Provide the [x, y] coordinate of the cell's center where the given text is located.  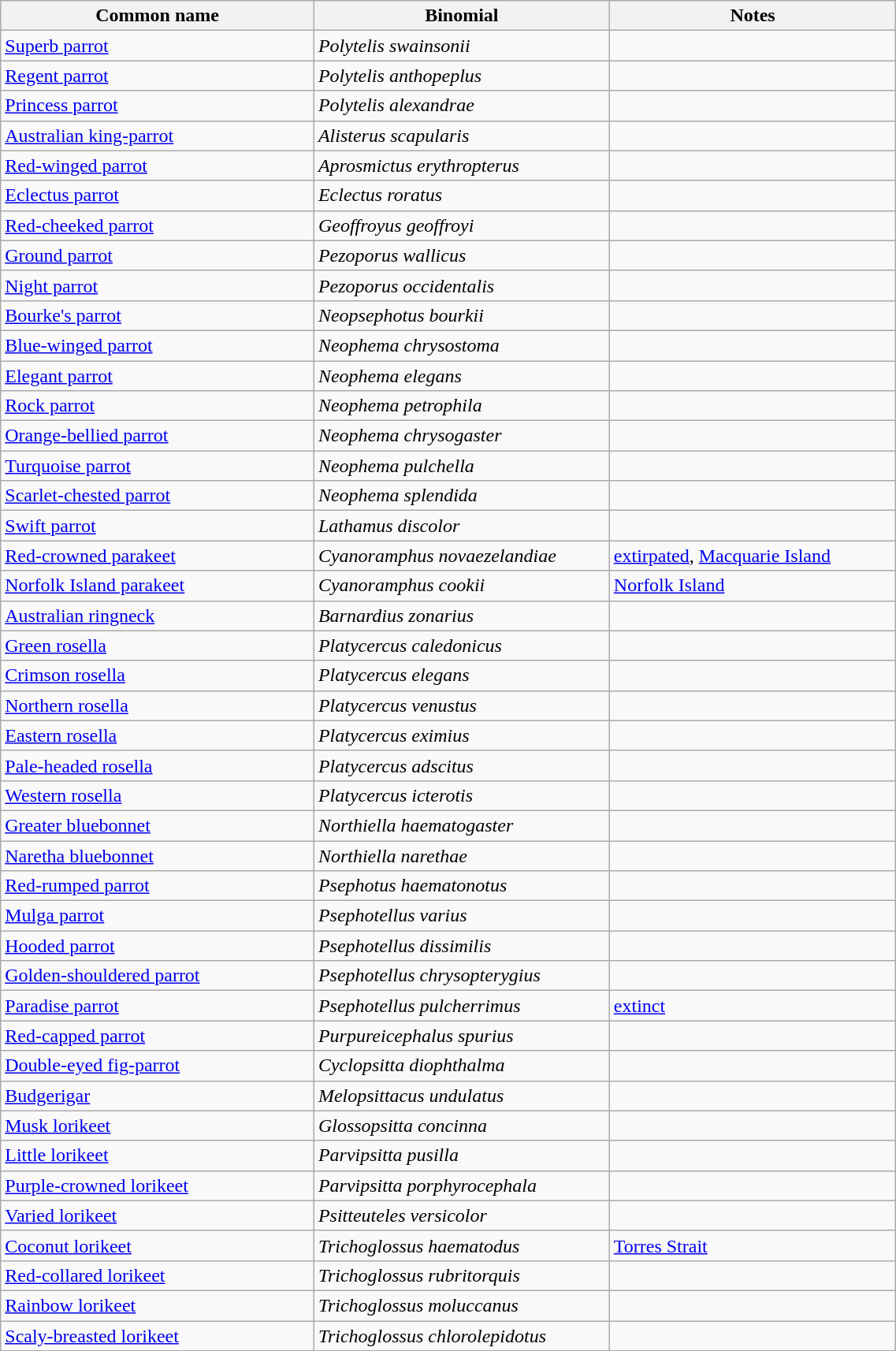
Northern rosella [158, 705]
Lathamus discolor [462, 526]
Golden-shouldered parrot [158, 976]
Regent parrot [158, 76]
Night parrot [158, 285]
Platycercus icterotis [462, 795]
Trichoglossus moluccanus [462, 1305]
Red-rumped parrot [158, 886]
Varied lorikeet [158, 1215]
Neophema pulchella [462, 466]
Platycercus adscitus [462, 765]
Cyanoramphus cookii [462, 586]
Neophema splendida [462, 496]
Rainbow lorikeet [158, 1305]
Neophema petrophila [462, 406]
Eastern rosella [158, 735]
Platycercus venustus [462, 705]
Australian ringneck [158, 616]
Psephotellus pulcherrimus [462, 1006]
Binomial [462, 16]
Parvipsitta pusilla [462, 1156]
Coconut lorikeet [158, 1245]
Geoffroyus geoffroyi [462, 225]
Platycercus elegans [462, 675]
Greater bluebonnet [158, 825]
Mulga parrot [158, 916]
Melopsittacus undulatus [462, 1096]
Platycercus caledonicus [462, 646]
Western rosella [158, 795]
Paradise parrot [158, 1006]
Little lorikeet [158, 1156]
Eclectus parrot [158, 195]
extirpated, Macquarie Island [753, 556]
Elegant parrot [158, 376]
Scaly-breasted lorikeet [158, 1336]
Platycercus eximius [462, 735]
Psephotellus varius [462, 916]
Red-crowned parakeet [158, 556]
Pezoporus occidentalis [462, 285]
Princess parrot [158, 106]
Norfolk Island parakeet [158, 586]
Orange-bellied parrot [158, 436]
Psephotus haematonotus [462, 886]
Polytelis swainsonii [462, 46]
Polytelis alexandrae [462, 106]
Purpureicephalus spurius [462, 1036]
Green rosella [158, 646]
Northiella narethae [462, 855]
Turquoise parrot [158, 466]
Aprosmictus erythropterus [462, 166]
Cyclopsitta diophthalma [462, 1066]
Neophema elegans [462, 376]
Psephotellus dissimilis [462, 946]
Neophema chrysogaster [462, 436]
Notes [753, 16]
Scarlet-chested parrot [158, 496]
extinct [753, 1006]
Barnardius zonarius [462, 616]
Psephotellus chrysopterygius [462, 976]
Red-collared lorikeet [158, 1275]
Cyanoramphus novaezelandiae [462, 556]
Blue-winged parrot [158, 345]
Double-eyed fig-parrot [158, 1066]
Rock parrot [158, 406]
Hooded parrot [158, 946]
Torres Strait [753, 1245]
Trichoglossus haematodus [462, 1245]
Alisterus scapularis [462, 136]
Pale-headed rosella [158, 765]
Ground parrot [158, 255]
Psitteuteles versicolor [462, 1215]
Pezoporus wallicus [462, 255]
Neopsephotus bourkii [462, 315]
Musk lorikeet [158, 1126]
Eclectus roratus [462, 195]
Polytelis anthopeplus [462, 76]
Red-cheeked parrot [158, 225]
Superb parrot [158, 46]
Glossopsitta concinna [462, 1126]
Purple-crowned lorikeet [158, 1185]
Trichoglossus chlorolepidotus [462, 1336]
Naretha bluebonnet [158, 855]
Red-capped parrot [158, 1036]
Trichoglossus rubritorquis [462, 1275]
Budgerigar [158, 1096]
Norfolk Island [753, 586]
Red-winged parrot [158, 166]
Neophema chrysostoma [462, 345]
Australian king-parrot [158, 136]
Bourke's parrot [158, 315]
Crimson rosella [158, 675]
Common name [158, 16]
Northiella haematogaster [462, 825]
Swift parrot [158, 526]
Parvipsitta porphyrocephala [462, 1185]
